Provide the (X, Y) coordinate of the cell's center where the given text is located.  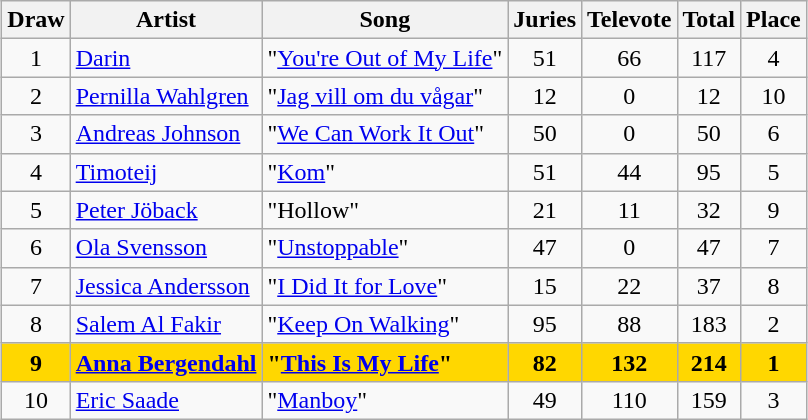
"Jag vill om du vågar" (385, 96)
22 (630, 286)
"This Is My Life" (385, 362)
"Kom" (385, 172)
15 (545, 286)
Draw (36, 20)
66 (630, 58)
Ola Svensson (166, 248)
Anna Bergendahl (166, 362)
"Unstoppable" (385, 248)
214 (709, 362)
"Hollow" (385, 210)
Eric Saade (166, 400)
"Manboy" (385, 400)
Darin (166, 58)
11 (630, 210)
Timoteij (166, 172)
Peter Jöback (166, 210)
Jessica Andersson (166, 286)
37 (709, 286)
Pernilla Wahlgren (166, 96)
"Keep On Walking" (385, 324)
49 (545, 400)
Total (709, 20)
Salem Al Fakir (166, 324)
"I Did It for Love" (385, 286)
183 (709, 324)
Televote (630, 20)
Artist (166, 20)
Juries (545, 20)
110 (630, 400)
82 (545, 362)
Place (774, 20)
132 (630, 362)
"You're Out of My Life" (385, 58)
"We Can Work It Out" (385, 134)
21 (545, 210)
88 (630, 324)
159 (709, 400)
Andreas Johnson (166, 134)
32 (709, 210)
Song (385, 20)
44 (630, 172)
117 (709, 58)
